Capture the cell that displays the provided text and extract its (X, Y) central coordinate. 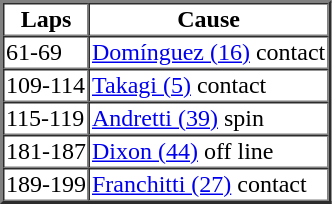
Franchitti (27) contact (208, 184)
Laps (46, 20)
Takagi (5) contact (208, 86)
Dixon (44) off line (208, 152)
Domínguez (16) contact (208, 52)
181-187 (46, 152)
Andretti (39) spin (208, 118)
109-114 (46, 86)
Cause (208, 20)
189-199 (46, 184)
61-69 (46, 52)
115-119 (46, 118)
